Find where the given text appears and provide that cell's center as (x, y) coordinate. 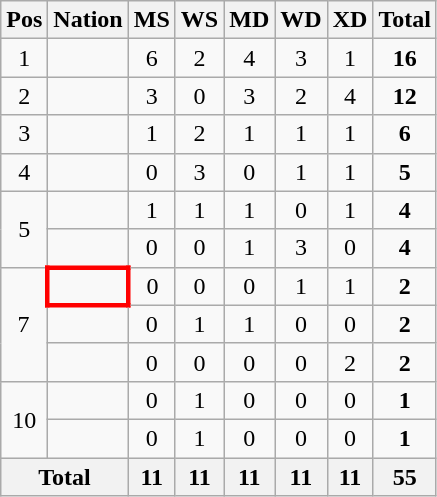
7 (24, 324)
55 (405, 477)
MS (152, 20)
10 (24, 419)
Pos (24, 20)
WS (199, 20)
12 (405, 96)
Nation (88, 20)
WD (301, 20)
XD (350, 20)
MD (250, 20)
16 (405, 58)
